Detect which cell encompasses the target text, then output its (x, y) center coordinate. 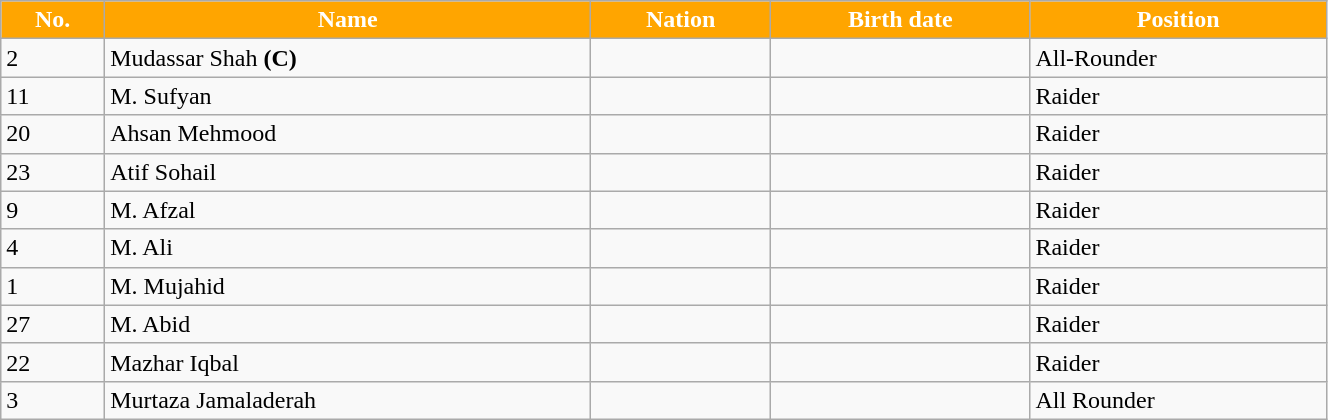
Name (348, 20)
20 (53, 134)
All Rounder (1178, 400)
4 (53, 248)
Murtaza Jamaladerah (348, 400)
M. Sufyan (348, 96)
3 (53, 400)
Mazhar Iqbal (348, 362)
27 (53, 324)
11 (53, 96)
All-Rounder (1178, 58)
2 (53, 58)
M. Mujahid (348, 286)
Ahsan Mehmood (348, 134)
23 (53, 172)
Birth date (900, 20)
M. Afzal (348, 210)
9 (53, 210)
Mudassar Shah (C) (348, 58)
Atif Sohail (348, 172)
M. Ali (348, 248)
1 (53, 286)
22 (53, 362)
Nation (681, 20)
M. Abid (348, 324)
No. (53, 20)
Position (1178, 20)
